Determine the (X, Y) coordinate at the center of the cell enclosing the given text.  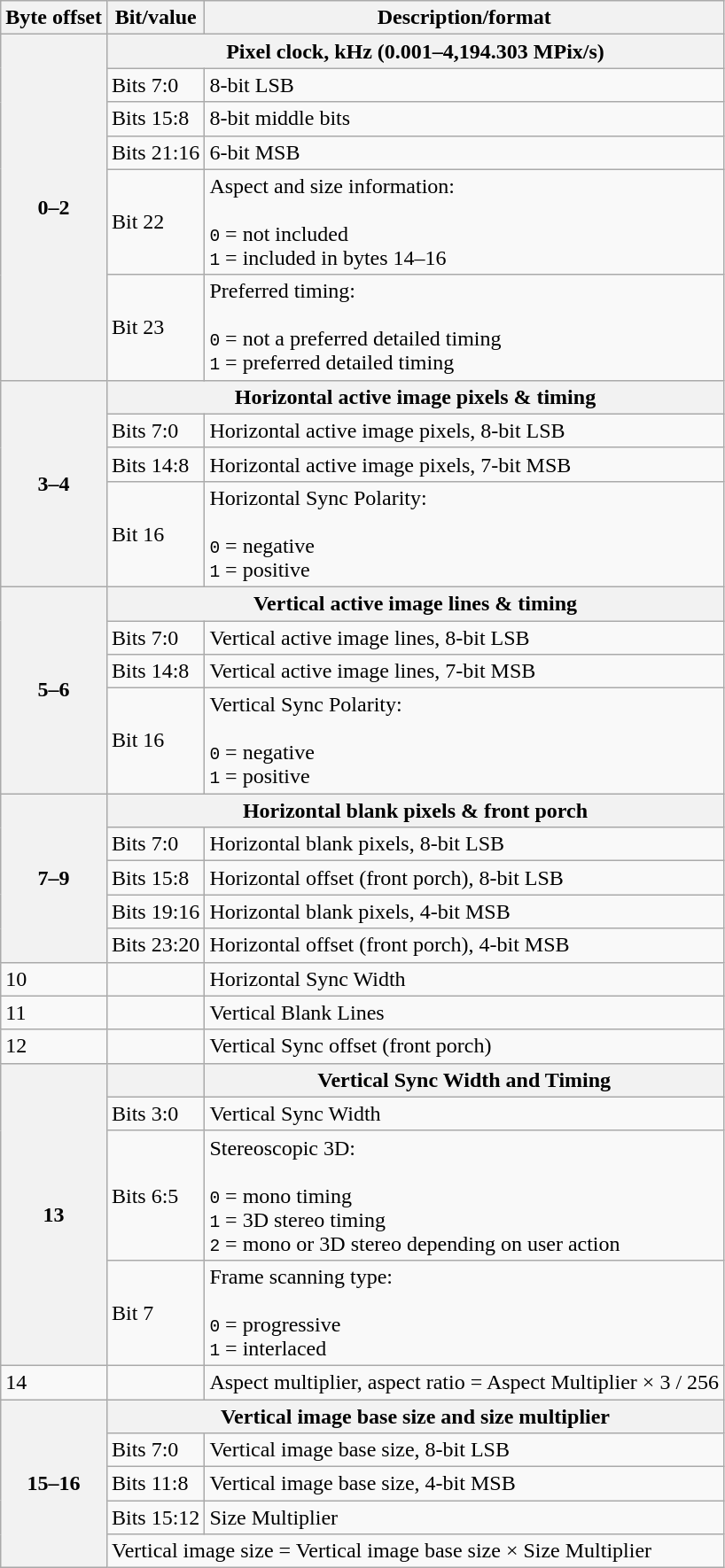
Horizontal blank pixels, 4-bit MSB (464, 912)
Vertical Sync offset (front porch) (464, 1046)
Aspect and size information:0 = not included 1 = included in bytes 14–16 (464, 221)
3–4 (54, 484)
Bits 6:5 (155, 1195)
Vertical image base size and size multiplier (415, 1417)
Vertical active image lines & timing (415, 603)
Bits 21:16 (155, 152)
Pixel clock, kHz (0.001–4,194.303 MPix/s) (415, 51)
Bit 7 (155, 1313)
Vertical image base size, 4-bit MSB (464, 1484)
Horizontal offset (front porch), 4-bit MSB (464, 945)
5–6 (54, 689)
Bits 19:16 (155, 912)
Bit 23 (155, 328)
Aspect multiplier, aspect ratio = Aspect Multiplier × 3 / 256 (464, 1382)
Horizontal blank pixels, 8-bit LSB (464, 844)
Horizontal Sync Width (464, 979)
10 (54, 979)
Stereoscopic 3D:0 = mono timing 1 = 3D stereo timing 2 = mono or 3D stereo depending on user action (464, 1195)
Bit/value (155, 18)
Size Multiplier (464, 1518)
Bits 23:20 (155, 945)
Frame scanning type:0 = progressive 1 = interlaced (464, 1313)
Vertical image base size, 8-bit LSB (464, 1450)
Horizontal active image pixels, 7-bit MSB (464, 464)
Bits 3:0 (155, 1114)
Vertical Sync Polarity:0 = negative 1 = positive (464, 741)
Vertical active image lines, 8-bit LSB (464, 637)
Bit 22 (155, 221)
Horizontal active image pixels & timing (415, 397)
Preferred timing:0 = not a preferred detailed timing 1 = preferred detailed timing (464, 328)
Description/format (464, 18)
Horizontal blank pixels & front porch (415, 811)
6-bit MSB (464, 152)
Byte offset (54, 18)
0–2 (54, 207)
12 (54, 1046)
Vertical Sync Width and Timing (464, 1080)
Vertical Sync Width (464, 1114)
Bits 11:8 (155, 1484)
14 (54, 1382)
8-bit LSB (464, 85)
15–16 (54, 1484)
7–9 (54, 878)
11 (54, 1013)
Vertical image size = Vertical image base size × Size Multiplier (415, 1551)
Vertical Blank Lines (464, 1013)
Horizontal offset (front porch), 8-bit LSB (464, 878)
Horizontal active image pixels, 8-bit LSB (464, 431)
13 (54, 1214)
Horizontal Sync Polarity:0 = negative 1 = positive (464, 533)
Vertical active image lines, 7-bit MSB (464, 671)
8-bit middle bits (464, 119)
Bits 15:12 (155, 1518)
